Find where the given text appears and provide that cell's center as (X, Y) coordinate. 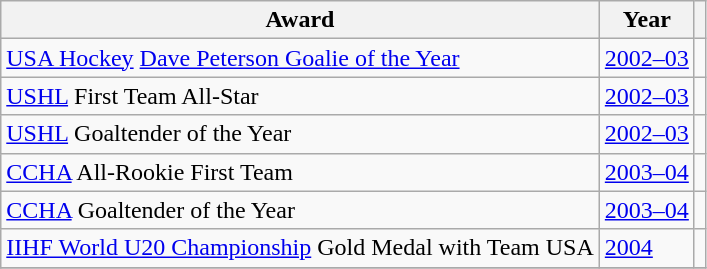
CCHA Goaltender of the Year (300, 210)
CCHA All-Rookie First Team (300, 172)
Award (300, 20)
Year (646, 20)
USHL First Team All-Star (300, 96)
USA Hockey Dave Peterson Goalie of the Year (300, 58)
USHL Goaltender of the Year (300, 134)
2004 (646, 248)
IIHF World U20 Championship Gold Medal with Team USA (300, 248)
